Find where the given text appears and provide that cell's center as [x, y] coordinate. 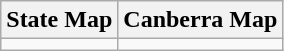
Canberra Map [200, 20]
State Map [60, 20]
